Return (X, Y) of the center of cell containing provided text 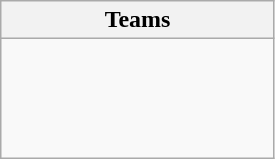
Teams (138, 20)
